Scan for the cell matching the given text and deliver its [X, Y] coordinate at center. 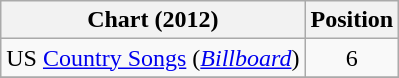
Position [352, 20]
6 [352, 58]
Chart (2012) [153, 20]
US Country Songs (Billboard) [153, 58]
